From the cell containing the given text, extract its center point as (X, Y) coordinate. 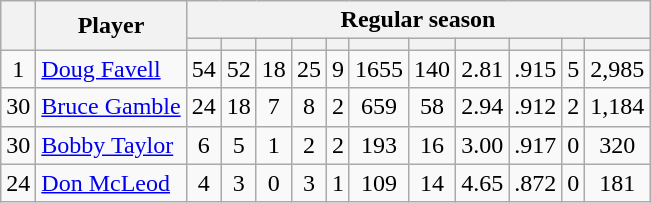
52 (238, 69)
659 (378, 107)
4 (204, 183)
181 (618, 183)
.917 (536, 145)
58 (432, 107)
25 (308, 69)
8 (308, 107)
4.65 (482, 183)
Player (111, 26)
Don McLeod (111, 183)
1655 (378, 69)
109 (378, 183)
1,184 (618, 107)
6 (204, 145)
7 (274, 107)
Regular season (418, 20)
.912 (536, 107)
14 (432, 183)
320 (618, 145)
3.00 (482, 145)
9 (338, 69)
Bobby Taylor (111, 145)
.915 (536, 69)
2,985 (618, 69)
.872 (536, 183)
16 (432, 145)
2.94 (482, 107)
2.81 (482, 69)
54 (204, 69)
Bruce Gamble (111, 107)
140 (432, 69)
193 (378, 145)
Doug Favell (111, 69)
